Pinpoint the cell where the given text exists, returning its [X, Y] midpoint coordinate. 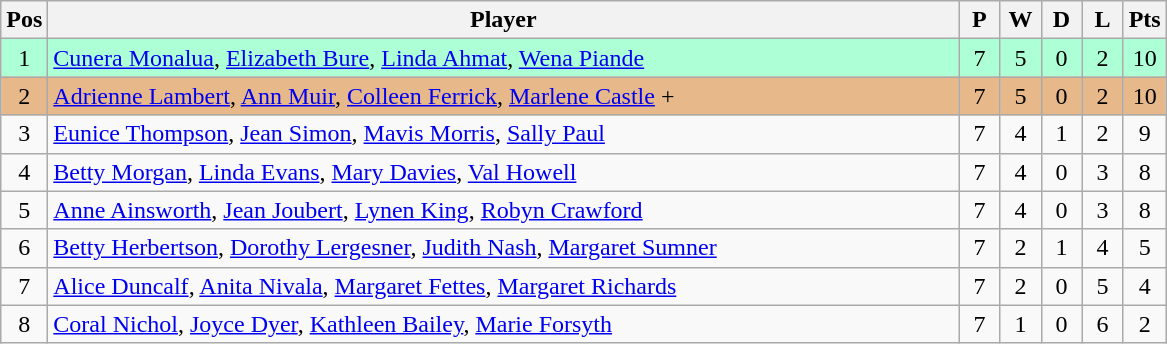
Anne Ainsworth, Jean Joubert, Lynen King, Robyn Crawford [504, 210]
Adrienne Lambert, Ann Muir, Colleen Ferrick, Marlene Castle + [504, 96]
Alice Duncalf, Anita Nivala, Margaret Fettes, Margaret Richards [504, 286]
9 [1144, 134]
P [980, 20]
Betty Herbertson, Dorothy Lergesner, Judith Nash, Margaret Sumner [504, 248]
Eunice Thompson, Jean Simon, Mavis Morris, Sally Paul [504, 134]
Player [504, 20]
Cunera Monalua, Elizabeth Bure, Linda Ahmat, Wena Piande [504, 58]
Betty Morgan, Linda Evans, Mary Davies, Val Howell [504, 172]
Coral Nichol, Joyce Dyer, Kathleen Bailey, Marie Forsyth [504, 324]
Pts [1144, 20]
D [1062, 20]
W [1020, 20]
Pos [24, 20]
L [1102, 20]
